Identify which cell holds the provided text, then report its (X, Y) central coordinate. 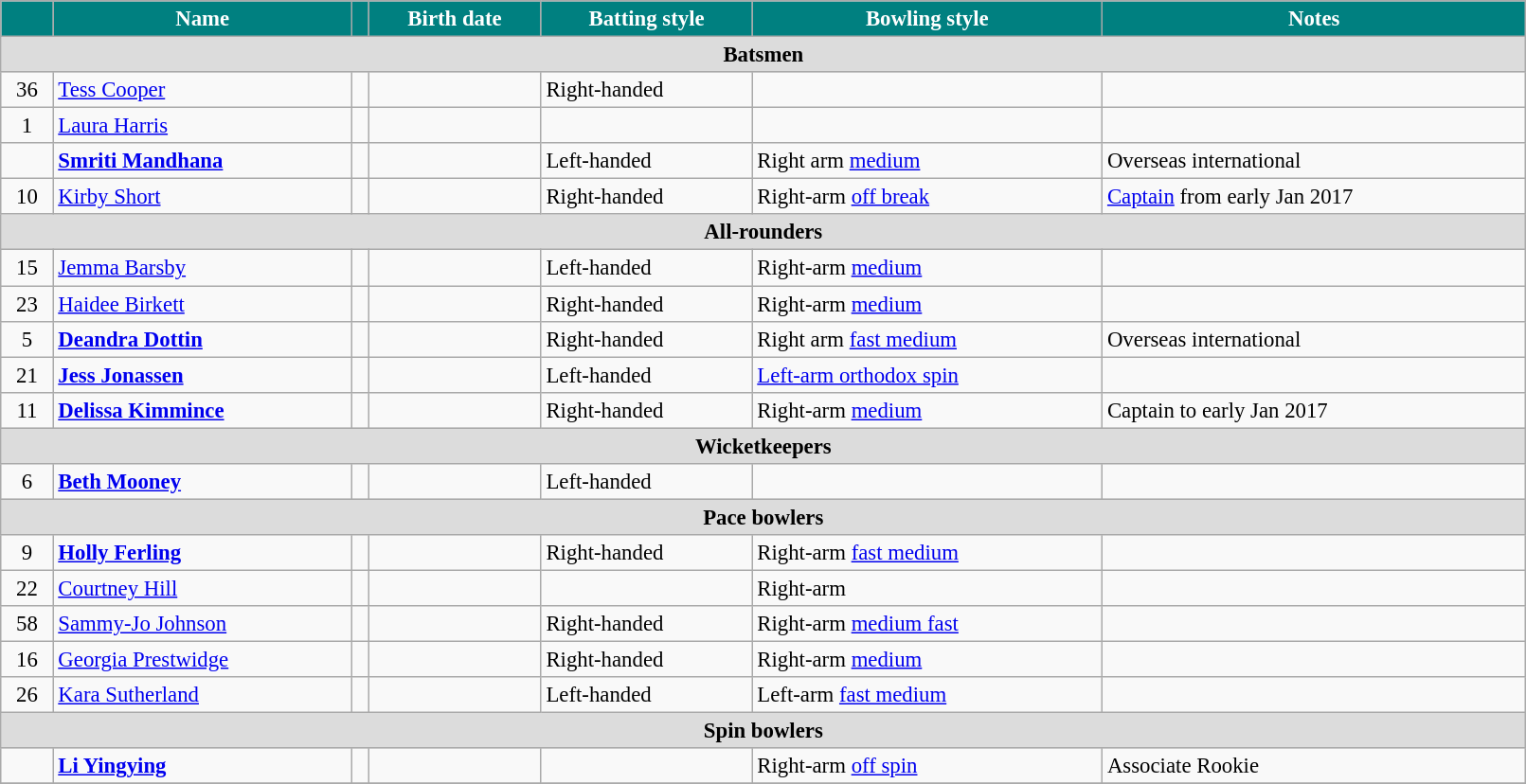
58 (27, 624)
Batting style (646, 19)
9 (27, 553)
15 (27, 268)
Spin bowlers (763, 731)
Smriti Mandhana (203, 161)
Bowling style (927, 19)
Right-arm (927, 588)
Wicketkeepers (763, 446)
Haidee Birkett (203, 304)
10 (27, 197)
Laura Harris (203, 126)
Beth Mooney (203, 482)
Deandra Dottin (203, 339)
36 (27, 90)
Right-arm fast medium (927, 553)
22 (27, 588)
21 (27, 375)
Courtney Hill (203, 588)
Pace bowlers (763, 517)
Captain from early Jan 2017 (1315, 197)
Birth date (455, 19)
Batsmen (763, 55)
Left-arm fast medium (927, 695)
6 (27, 482)
Associate Rookie (1315, 766)
5 (27, 339)
Right-arm off break (927, 197)
16 (27, 660)
Georgia Prestwidge (203, 660)
Delissa Kimmince (203, 410)
Kirby Short (203, 197)
Jess Jonassen (203, 375)
Right-arm off spin (927, 766)
Holly Ferling (203, 553)
Name (203, 19)
Left-arm orthodox spin (927, 375)
Right arm medium (927, 161)
11 (27, 410)
Tess Cooper (203, 90)
1 (27, 126)
All-rounders (763, 232)
Captain to early Jan 2017 (1315, 410)
Notes (1315, 19)
Kara Sutherland (203, 695)
Jemma Barsby (203, 268)
Li Yingying (203, 766)
26 (27, 695)
Right arm fast medium (927, 339)
Right-arm medium fast (927, 624)
Sammy-Jo Johnson (203, 624)
23 (27, 304)
